From the cell containing the given text, extract its center point as [x, y] coordinate. 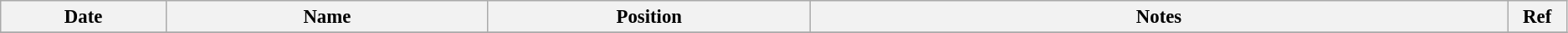
Date [84, 17]
Position [649, 17]
Notes [1159, 17]
Ref [1538, 17]
Name [326, 17]
